Provide the [x, y] coordinate of the cell's center where the given text is located.  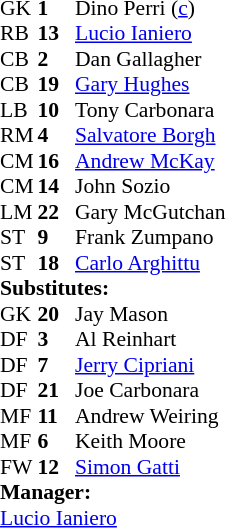
Frank Zumpano [150, 237]
6 [57, 441]
13 [57, 33]
9 [57, 237]
RB [19, 33]
16 [57, 161]
21 [57, 391]
LM [19, 212]
Carlo Arghittu [150, 263]
GK [19, 314]
3 [57, 339]
LB [19, 110]
Jay Mason [150, 314]
20 [57, 314]
Lucio Ianiero [150, 33]
11 [57, 416]
2 [57, 59]
Keith Moore [150, 441]
Al Reinhart [150, 339]
Jerry Cipriani [150, 365]
John Sozio [150, 187]
Manager: [112, 493]
RM [19, 135]
Gary Hughes [150, 85]
Joe Carbonara [150, 391]
Simon Gatti [150, 467]
7 [57, 365]
19 [57, 85]
18 [57, 263]
4 [57, 135]
Andrew Weiring [150, 416]
Dan Gallagher [150, 59]
Salvatore Borgh [150, 135]
12 [57, 467]
14 [57, 187]
Andrew McKay [150, 161]
Substitutes: [112, 289]
10 [57, 110]
Tony Carbonara [150, 110]
22 [57, 212]
FW [19, 467]
Gary McGutchan [150, 212]
